Capture the cell that displays the provided text and extract its (X, Y) central coordinate. 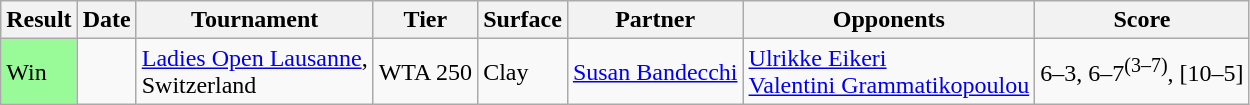
Score (1142, 20)
Tournament (254, 20)
Result (39, 20)
Susan Bandecchi (655, 72)
WTA 250 (425, 72)
Clay (523, 72)
Opponents (889, 20)
6–3, 6–7(3–7), [10–5] (1142, 72)
Surface (523, 20)
Tier (425, 20)
Win (39, 72)
Date (106, 20)
Partner (655, 20)
Ulrikke Eikeri Valentini Grammatikopoulou (889, 72)
Ladies Open Lausanne, Switzerland (254, 72)
